Return (x, y) of the center of cell containing provided text 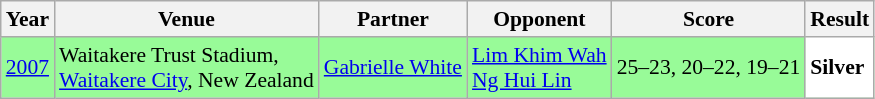
Partner (393, 19)
Score (709, 19)
Gabrielle White (393, 68)
Silver (840, 68)
Lim Khim Wah Ng Hui Lin (540, 68)
Opponent (540, 19)
Year (28, 19)
Waitakere Trust Stadium,Waitakere City, New Zealand (186, 68)
Result (840, 19)
Venue (186, 19)
25–23, 20–22, 19–21 (709, 68)
2007 (28, 68)
